Provide the (X, Y) coordinate of the cell's center where the given text is located.  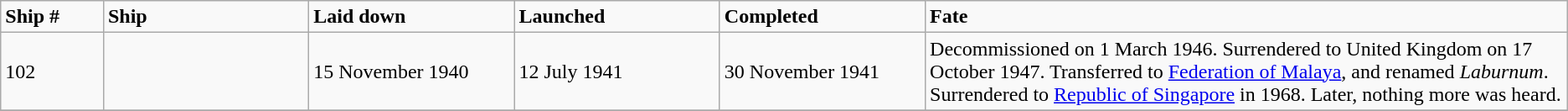
Launched (616, 17)
Ship # (52, 17)
12 July 1941 (616, 71)
Fate (1246, 17)
Laid down (412, 17)
Ship (206, 17)
15 November 1940 (412, 71)
102 (52, 71)
30 November 1941 (823, 71)
Completed (823, 17)
